Capture the cell that displays the provided text and extract its (X, Y) central coordinate. 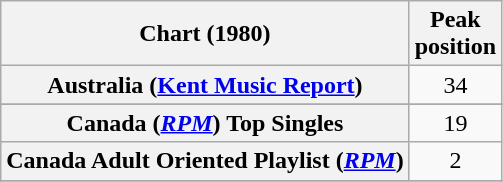
Chart (1980) (205, 34)
34 (455, 85)
Peakposition (455, 34)
Canada (RPM) Top Singles (205, 123)
Australia (Kent Music Report) (205, 85)
Canada Adult Oriented Playlist (RPM) (205, 161)
19 (455, 123)
2 (455, 161)
